Identify which cell holds the provided text, then report its [X, Y] central coordinate. 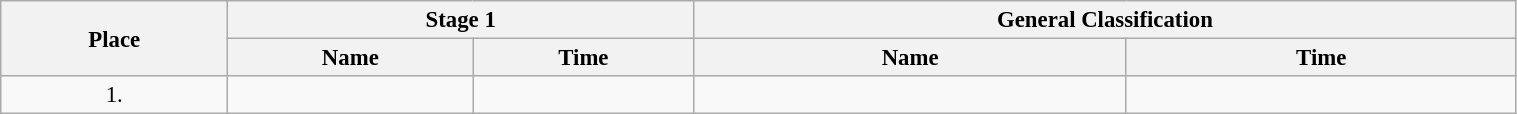
General Classification [1105, 20]
1. [114, 95]
Stage 1 [461, 20]
Place [114, 38]
